Determine the [X, Y] coordinate at the center of the cell enclosing the given text.  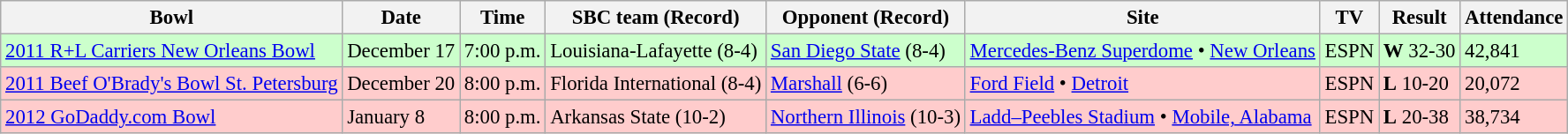
Date [401, 18]
January 8 [401, 117]
L 20-38 [1420, 117]
Mercedes-Benz Superdome • New Orleans [1142, 51]
Marshall (6-6) [866, 84]
20,072 [1514, 84]
Site [1142, 18]
Bowl [171, 18]
TV [1349, 18]
L 10-20 [1420, 84]
Attendance [1514, 18]
Ford Field • Detroit [1142, 84]
2012 GoDaddy.com Bowl [171, 117]
Louisiana-Lafayette (8-4) [656, 51]
42,841 [1514, 51]
Arkansas State (10-2) [656, 117]
Opponent (Record) [866, 18]
Ladd–Peebles Stadium • Mobile, Alabama [1142, 117]
38,734 [1514, 117]
2011 R+L Carriers New Orleans Bowl [171, 51]
2011 Beef O'Brady's Bowl St. Petersburg [171, 84]
Result [1420, 18]
December 17 [401, 51]
Northern Illinois (10-3) [866, 117]
W 32-30 [1420, 51]
SBC team (Record) [656, 18]
San Diego State (8-4) [866, 51]
Time [503, 18]
Florida International (8-4) [656, 84]
7:00 p.m. [503, 51]
December 20 [401, 84]
